For the text-containing cell, return its midpoint in (x, y) coordinate format. 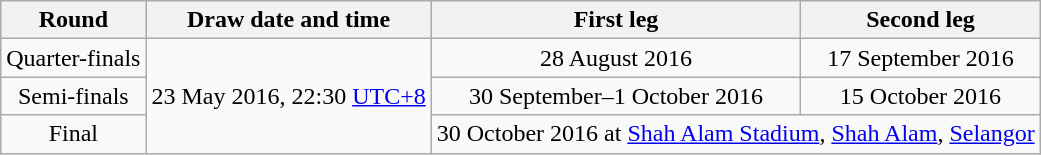
30 October 2016 at Shah Alam Stadium, Shah Alam, Selangor (736, 134)
17 September 2016 (921, 58)
Final (74, 134)
23 May 2016, 22:30 UTC+8 (288, 96)
30 September–1 October 2016 (616, 96)
Semi-finals (74, 96)
15 October 2016 (921, 96)
Second leg (921, 20)
28 August 2016 (616, 58)
Quarter-finals (74, 58)
First leg (616, 20)
Round (74, 20)
Draw date and time (288, 20)
